From the cell containing the given text, extract its center point as [x, y] coordinate. 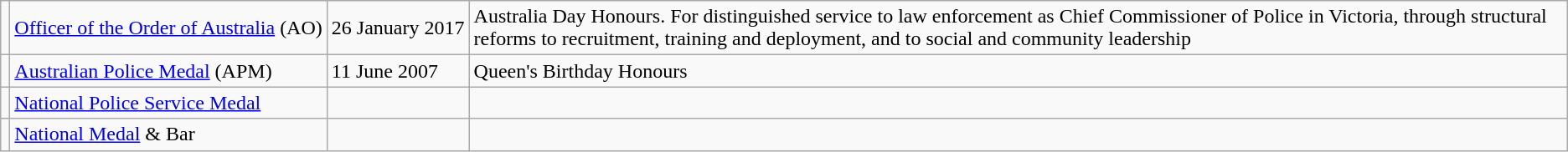
Officer of the Order of Australia (AO) [168, 28]
Queen's Birthday Honours [1019, 71]
26 January 2017 [398, 28]
Australian Police Medal (APM) [168, 71]
National Police Service Medal [168, 103]
11 June 2007 [398, 71]
National Medal & Bar [168, 134]
